Determine the [X, Y] coordinate at the center of the cell enclosing the given text.  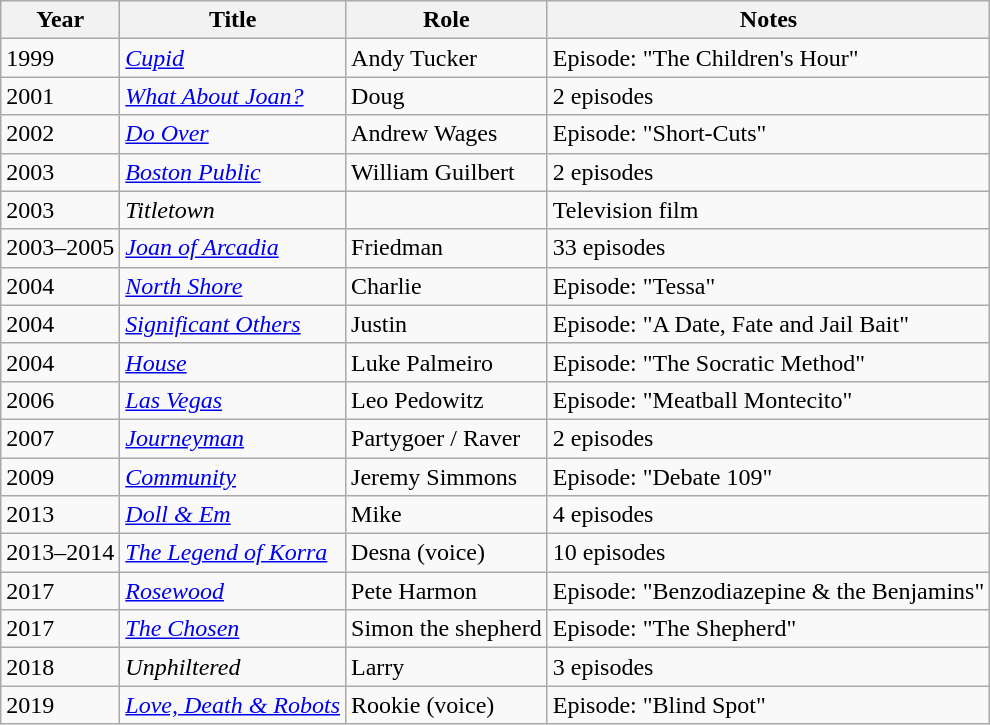
Journeyman [233, 438]
Charlie [447, 286]
Do Over [233, 134]
Unphiltered [233, 667]
Year [60, 20]
Significant Others [233, 324]
Television film [768, 210]
Luke Palmeiro [447, 362]
Episode: "The Shepherd" [768, 629]
House [233, 362]
2009 [60, 477]
Partygoer / Raver [447, 438]
Joan of Arcadia [233, 248]
2013 [60, 515]
Episode: "A Date, Fate and Jail Bait" [768, 324]
2018 [60, 667]
William Guilbert [447, 172]
Desna (voice) [447, 553]
2003–2005 [60, 248]
Las Vegas [233, 400]
Role [447, 20]
2007 [60, 438]
Rosewood [233, 591]
Andy Tucker [447, 58]
Episode: "The Socratic Method" [768, 362]
The Chosen [233, 629]
North Shore [233, 286]
33 episodes [768, 248]
Pete Harmon [447, 591]
Rookie (voice) [447, 705]
Doug [447, 96]
2002 [60, 134]
Community [233, 477]
Love, Death & Robots [233, 705]
Friedman [447, 248]
Episode: "Meatball Montecito" [768, 400]
2001 [60, 96]
Cupid [233, 58]
2013–2014 [60, 553]
Larry [447, 667]
Simon the shepherd [447, 629]
Episode: "The Children's Hour" [768, 58]
1999 [60, 58]
4 episodes [768, 515]
2019 [60, 705]
Titletown [233, 210]
Episode: "Debate 109" [768, 477]
Notes [768, 20]
3 episodes [768, 667]
Mike [447, 515]
2006 [60, 400]
Episode: "Benzodiazepine & the Benjamins" [768, 591]
10 episodes [768, 553]
What About Joan? [233, 96]
Doll & Em [233, 515]
Jeremy Simmons [447, 477]
Boston Public [233, 172]
Episode: "Short-Cuts" [768, 134]
Title [233, 20]
Andrew Wages [447, 134]
Episode: "Blind Spot" [768, 705]
The Legend of Korra [233, 553]
Episode: "Tessa" [768, 286]
Leo Pedowitz [447, 400]
Justin [447, 324]
